Determine the (X, Y) coordinate at the center of the cell enclosing the given text.  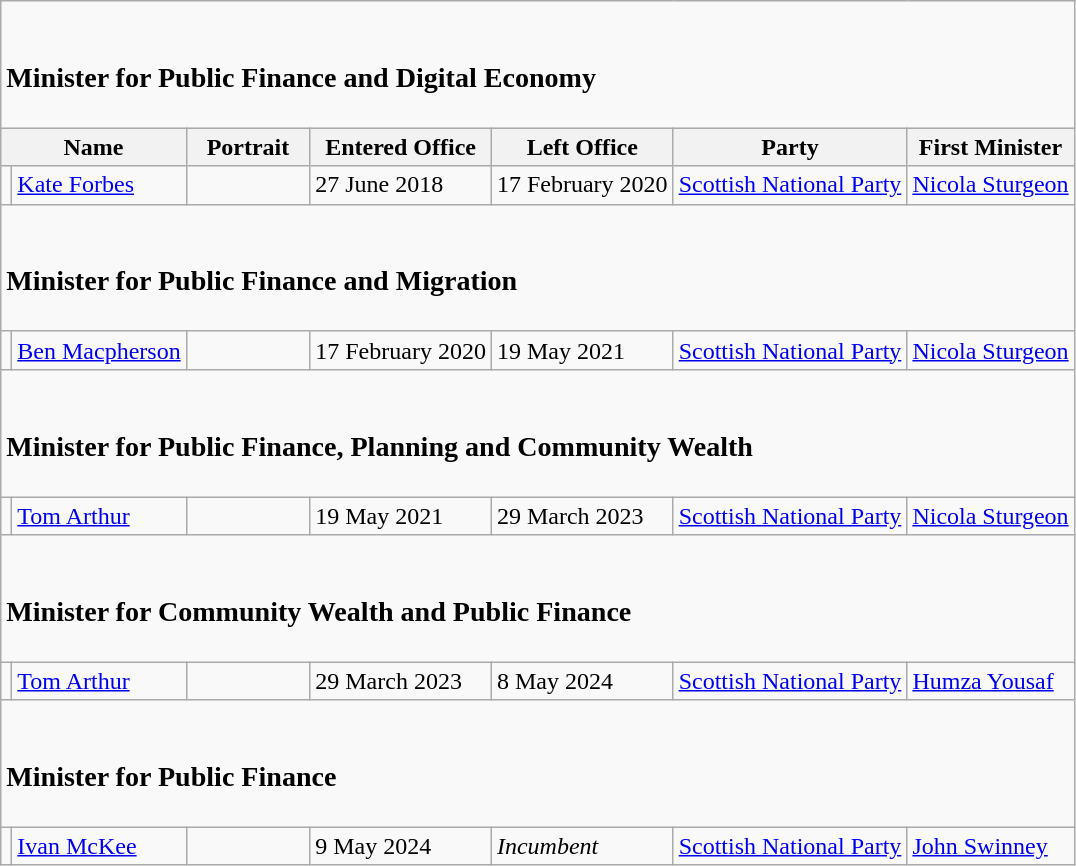
Ben Macpherson (99, 350)
Ivan McKee (99, 846)
Minister for Public Finance, Planning and Community Wealth (538, 432)
Left Office (582, 147)
9 May 2024 (401, 846)
Minister for Public Finance and Digital Economy (538, 64)
Humza Yousaf (990, 681)
27 June 2018 (401, 185)
First Minister (990, 147)
Incumbent (582, 846)
8 May 2024 (582, 681)
Name (94, 147)
Portrait (248, 147)
Kate Forbes (99, 185)
Minister for Community Wealth and Public Finance (538, 598)
Entered Office (401, 147)
Party (790, 147)
John Swinney (990, 846)
Minister for Public Finance (538, 764)
Minister for Public Finance and Migration (538, 268)
